Find where the given text appears and provide that cell's center as [x, y] coordinate. 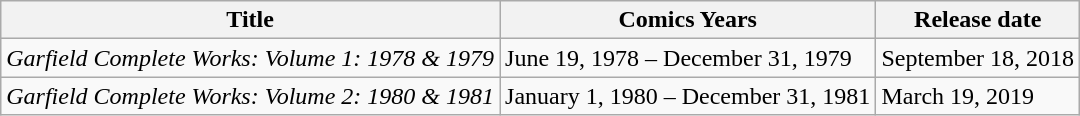
Comics Years [688, 20]
January 1, 1980 – December 31, 1981 [688, 96]
Release date [978, 20]
Title [250, 20]
Garfield Complete Works: Volume 2: 1980 & 1981 [250, 96]
September 18, 2018 [978, 58]
Garfield Complete Works: Volume 1: 1978 & 1979 [250, 58]
March 19, 2019 [978, 96]
June 19, 1978 – December 31, 1979 [688, 58]
